Pinpoint the cell where the given text exists, returning its (x, y) midpoint coordinate. 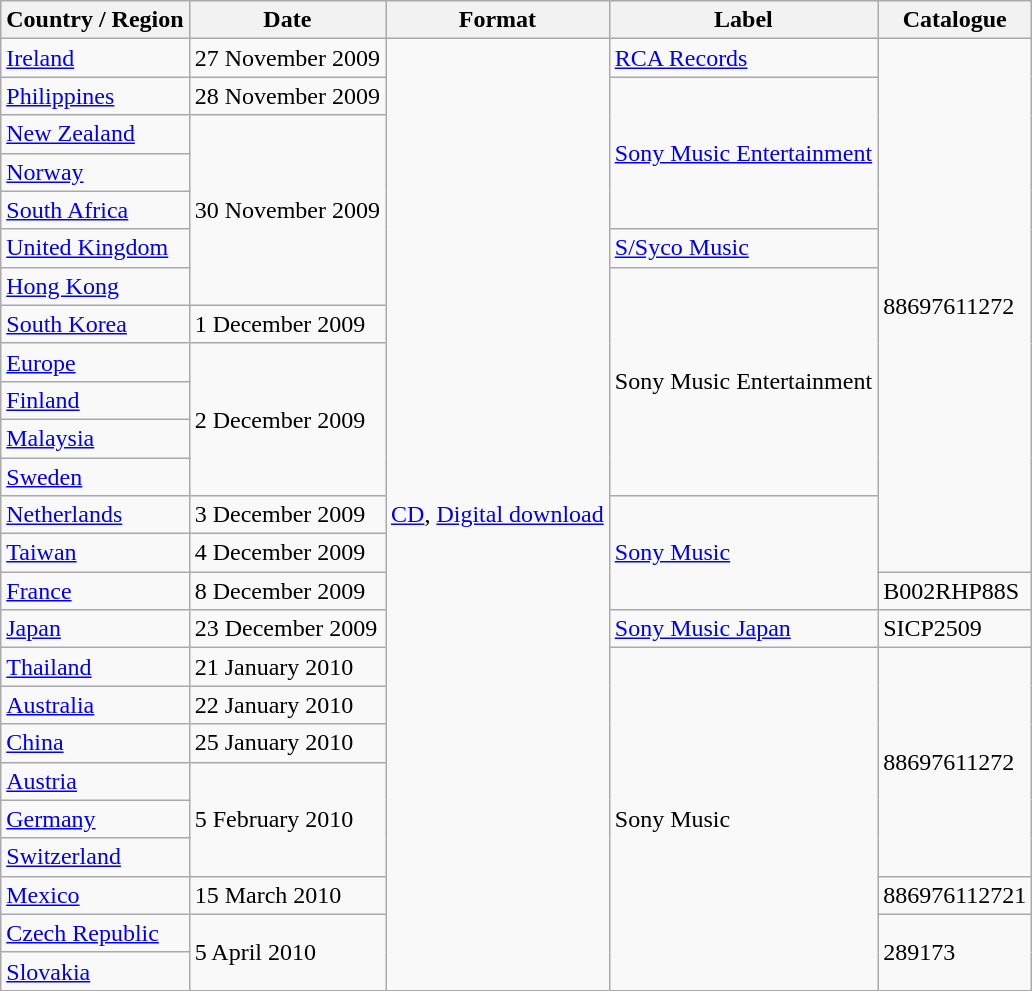
21 January 2010 (287, 667)
Sweden (95, 477)
South Korea (95, 324)
New Zealand (95, 134)
4 December 2009 (287, 553)
RCA Records (743, 58)
Finland (95, 400)
Country / Region (95, 20)
15 March 2010 (287, 895)
27 November 2009 (287, 58)
CD, Digital download (498, 515)
Label (743, 20)
Sony Music Japan (743, 629)
886976112721 (955, 895)
Philippines (95, 96)
Format (498, 20)
Mexico (95, 895)
China (95, 743)
Malaysia (95, 438)
S/Syco Music (743, 248)
France (95, 591)
23 December 2009 (287, 629)
25 January 2010 (287, 743)
Norway (95, 172)
5 February 2010 (287, 819)
8 December 2009 (287, 591)
28 November 2009 (287, 96)
South Africa (95, 210)
United Kingdom (95, 248)
22 January 2010 (287, 705)
Catalogue (955, 20)
Switzerland (95, 857)
289173 (955, 952)
5 April 2010 (287, 952)
1 December 2009 (287, 324)
Czech Republic (95, 933)
Europe (95, 362)
30 November 2009 (287, 210)
SICP2509 (955, 629)
Taiwan (95, 553)
Austria (95, 781)
Japan (95, 629)
Australia (95, 705)
B002RHP88S (955, 591)
Germany (95, 819)
3 December 2009 (287, 515)
Hong Kong (95, 286)
2 December 2009 (287, 419)
Ireland (95, 58)
Slovakia (95, 971)
Date (287, 20)
Netherlands (95, 515)
Thailand (95, 667)
